Provide the (x, y) coordinate of the cell's center where the given text is located.  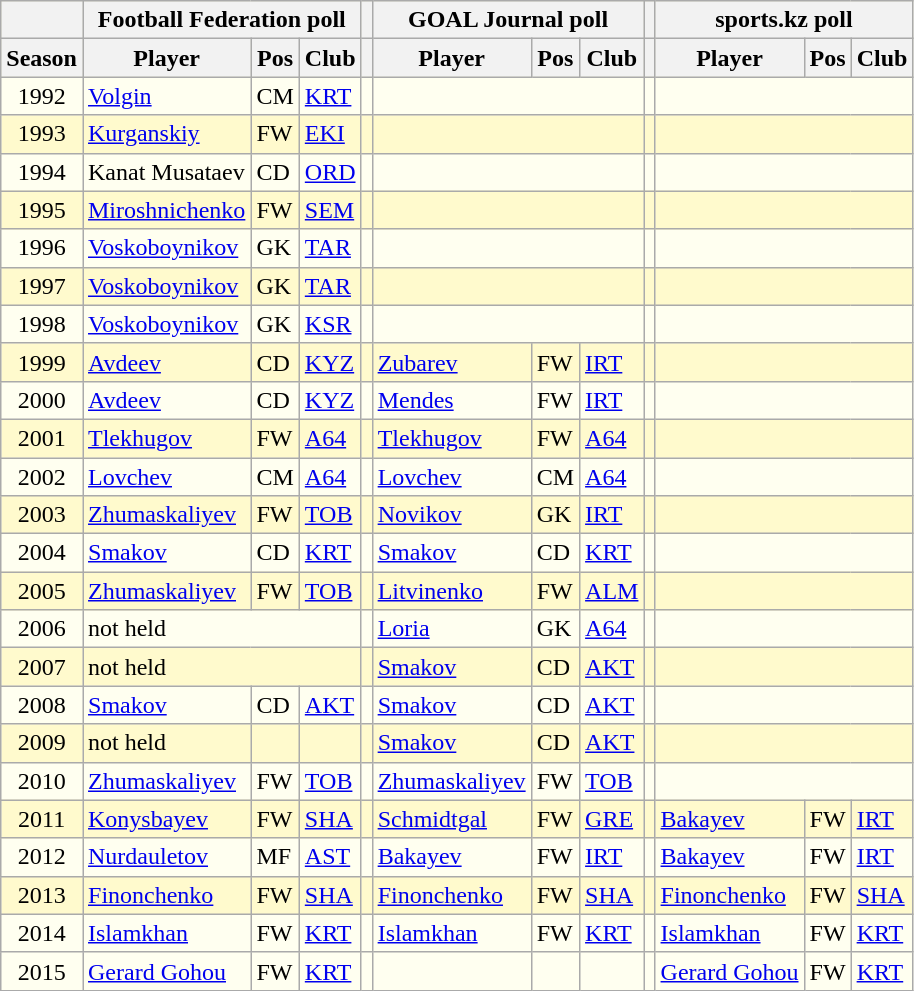
Football Federation poll (222, 20)
2001 (42, 438)
MF (275, 857)
KSR (330, 324)
2005 (42, 591)
2015 (42, 971)
Zubarev (452, 362)
Kurganskiy (166, 134)
1995 (42, 210)
EKI (330, 134)
1993 (42, 134)
2007 (42, 667)
SEM (330, 210)
ALM (612, 591)
Miroshnichenko (166, 210)
1994 (42, 172)
AST (330, 857)
GRE (612, 819)
2002 (42, 477)
1997 (42, 286)
2003 (42, 515)
Kanat Musataev (166, 172)
Schmidtgal (452, 819)
2004 (42, 553)
Loria (452, 629)
2014 (42, 933)
1996 (42, 248)
2010 (42, 781)
1998 (42, 324)
2009 (42, 743)
ORD (330, 172)
1999 (42, 362)
1992 (42, 96)
Season (42, 58)
2000 (42, 400)
Nurdauletov (166, 857)
GOAL Journal poll (508, 20)
2012 (42, 857)
Litvinenko (452, 591)
2008 (42, 705)
2013 (42, 895)
Konysbayev (166, 819)
Volgin (166, 96)
2006 (42, 629)
sports.kz poll (784, 20)
2011 (42, 819)
Mendes (452, 400)
Novikov (452, 515)
